For the text-containing cell, return its midpoint in [X, Y] coordinate format. 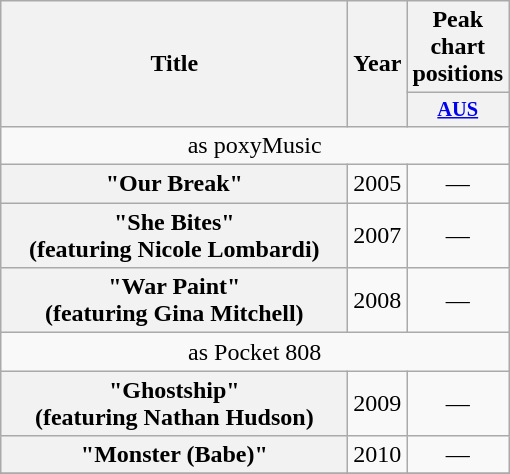
2008 [378, 300]
Year [378, 64]
"Ghostship" (featuring Nathan Hudson) [174, 404]
as poxyMusic [255, 145]
2010 [378, 455]
"Monster (Babe)" [174, 455]
Title [174, 64]
"War Paint" (featuring Gina Mitchell) [174, 300]
2005 [378, 184]
as Pocket 808 [255, 352]
Peak chart positions [458, 47]
"Our Break" [174, 184]
"She Bites" (featuring Nicole Lombardi) [174, 236]
AUS [458, 110]
2007 [378, 236]
2009 [378, 404]
